Output the [X, Y] coordinate of the center of the cell containing the given text.  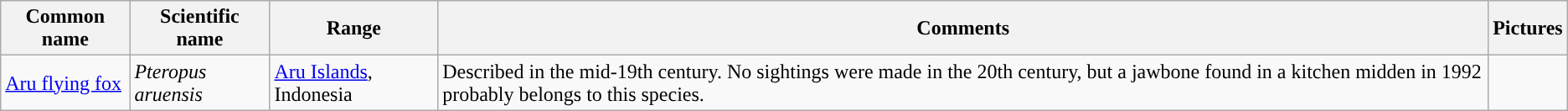
Comments [963, 29]
Aru Islands, Indonesia [353, 82]
Pteropus aruensis [199, 82]
Pictures [1528, 29]
Range [353, 29]
Aru flying fox [65, 82]
Scientific name [199, 29]
Common name [65, 29]
